Capture the cell that displays the provided text and extract its [X, Y] central coordinate. 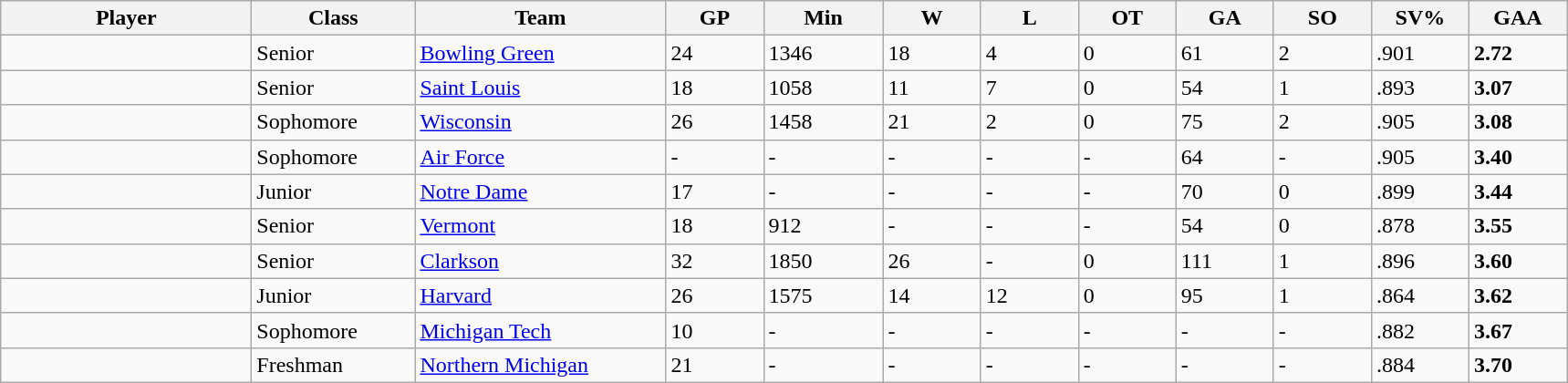
.896 [1419, 261]
Michigan Tech [540, 330]
Wisconsin [540, 122]
1058 [823, 88]
.893 [1419, 88]
.882 [1419, 330]
14 [932, 295]
32 [715, 261]
75 [1224, 122]
3.60 [1518, 261]
3.44 [1518, 191]
L [1029, 18]
Freshman [334, 365]
7 [1029, 88]
2.72 [1518, 53]
17 [715, 191]
Min [823, 18]
W [932, 18]
Player [126, 18]
3.70 [1518, 365]
Harvard [540, 295]
SV% [1419, 18]
GA [1224, 18]
1346 [823, 53]
111 [1224, 261]
3.62 [1518, 295]
12 [1029, 295]
3.07 [1518, 88]
1458 [823, 122]
Class [334, 18]
Bowling Green [540, 53]
.878 [1419, 226]
Air Force [540, 157]
61 [1224, 53]
Northern Michigan [540, 365]
4 [1029, 53]
3.67 [1518, 330]
Notre Dame [540, 191]
Clarkson [540, 261]
70 [1224, 191]
.901 [1419, 53]
95 [1224, 295]
10 [715, 330]
3.40 [1518, 157]
GAA [1518, 18]
11 [932, 88]
912 [823, 226]
.884 [1419, 365]
64 [1224, 157]
1850 [823, 261]
GP [715, 18]
SO [1323, 18]
3.55 [1518, 226]
.864 [1419, 295]
1575 [823, 295]
.899 [1419, 191]
24 [715, 53]
Vermont [540, 226]
Saint Louis [540, 88]
Team [540, 18]
OT [1127, 18]
3.08 [1518, 122]
